Capture the cell that displays the provided text and extract its [X, Y] central coordinate. 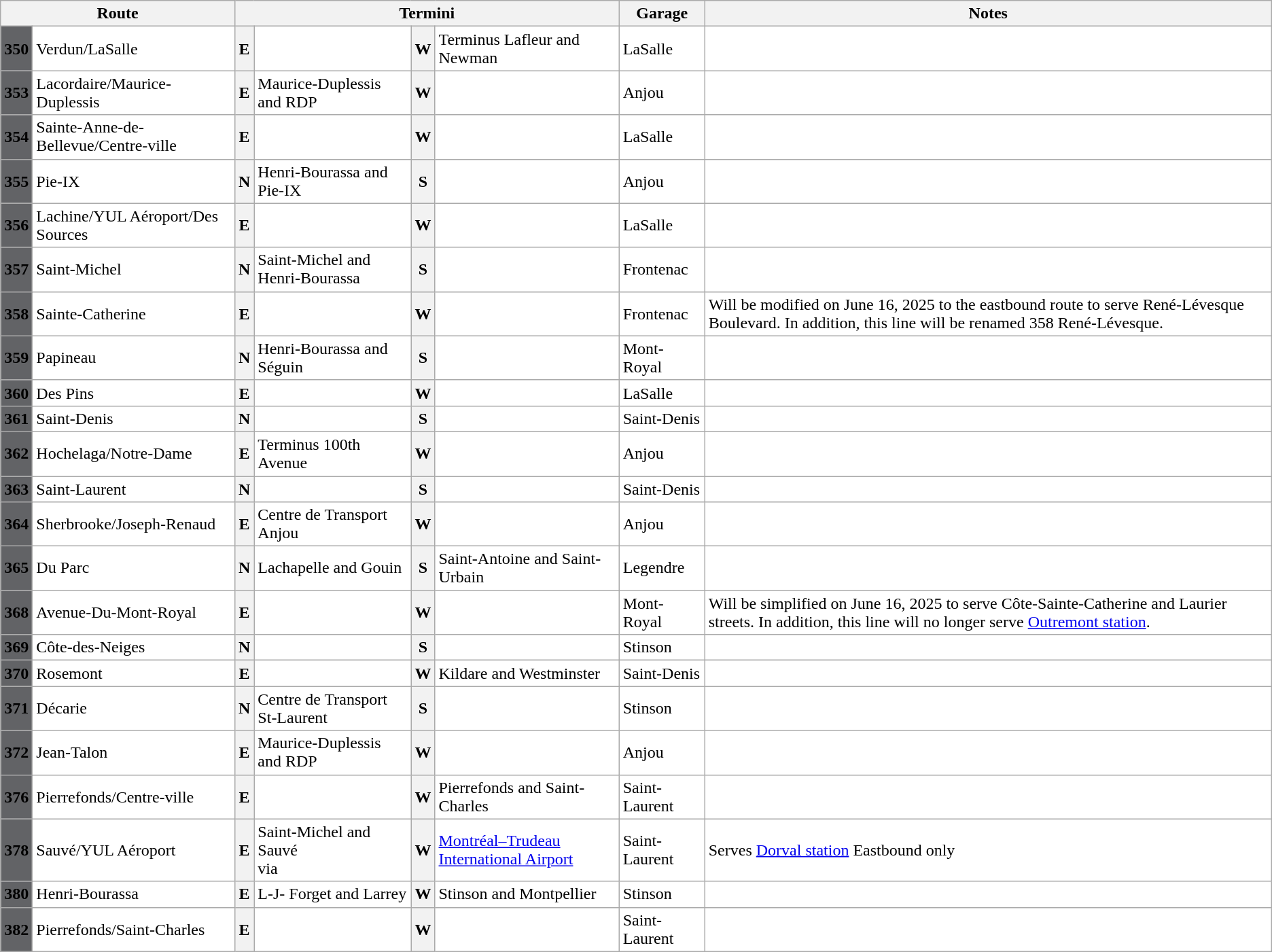
Termini [427, 14]
Centre de Transport Anjou [333, 525]
Du Parc [134, 568]
Verdun/LaSalle [134, 49]
Rosemont [134, 673]
Des Pins [134, 393]
Legendre [662, 568]
Serves Dorval station Eastbound only [988, 850]
365 [16, 568]
Terminus Lafleur and Newman [527, 49]
370 [16, 673]
378 [16, 850]
Henri-Bourassa and Pie-IX [333, 181]
Pierrefonds/Saint-Charles [134, 930]
364 [16, 525]
353 [16, 92]
Sainte-Anne-de-Bellevue/Centre-ville [134, 137]
Décarie [134, 708]
350 [16, 49]
Stinson and Montpellier [527, 894]
382 [16, 930]
356 [16, 226]
359 [16, 357]
Pie-IX [134, 181]
376 [16, 796]
Papineau [134, 357]
Garage [662, 14]
357 [16, 269]
Montréal–Trudeau International Airport [527, 850]
Pierrefonds/Centre-ville [134, 796]
Terminus 100th Avenue [333, 454]
380 [16, 894]
Henri-Bourassa [134, 894]
369 [16, 648]
360 [16, 393]
Lachine/YUL Aéroport/Des Sources [134, 226]
Saint-Michel [134, 269]
Sainte-Catherine [134, 314]
363 [16, 489]
Jean-Talon [134, 753]
Saint-Michel and Henri-Bourassa [333, 269]
Avenue-Du-Mont-Royal [134, 613]
Henri-Bourassa and Séguin [333, 357]
361 [16, 419]
Saint-Michel and Sauvévia [333, 850]
372 [16, 753]
371 [16, 708]
354 [16, 137]
Route [118, 14]
355 [16, 181]
Sauvé/YUL Aéroport [134, 850]
Pierrefonds and Saint-Charles [527, 796]
Notes [988, 14]
Côte-des-Neiges [134, 648]
Sherbrooke/Joseph-Renaud [134, 525]
358 [16, 314]
Centre de Transport St-Laurent [333, 708]
Lacordaire/Maurice-Duplessis [134, 92]
Will be modified on June 16, 2025 to the eastbound route to serve René-Lévesque Boulevard. In addition, this line will be renamed 358 René-Lévesque. [988, 314]
Lachapelle and Gouin [333, 568]
Hochelaga/Notre-Dame [134, 454]
Saint-Antoine and Saint-Urbain [527, 568]
L-J- Forget and Larrey [333, 894]
Kildare and Westminster [527, 673]
368 [16, 613]
362 [16, 454]
